Return (x, y) of the center of cell containing provided text 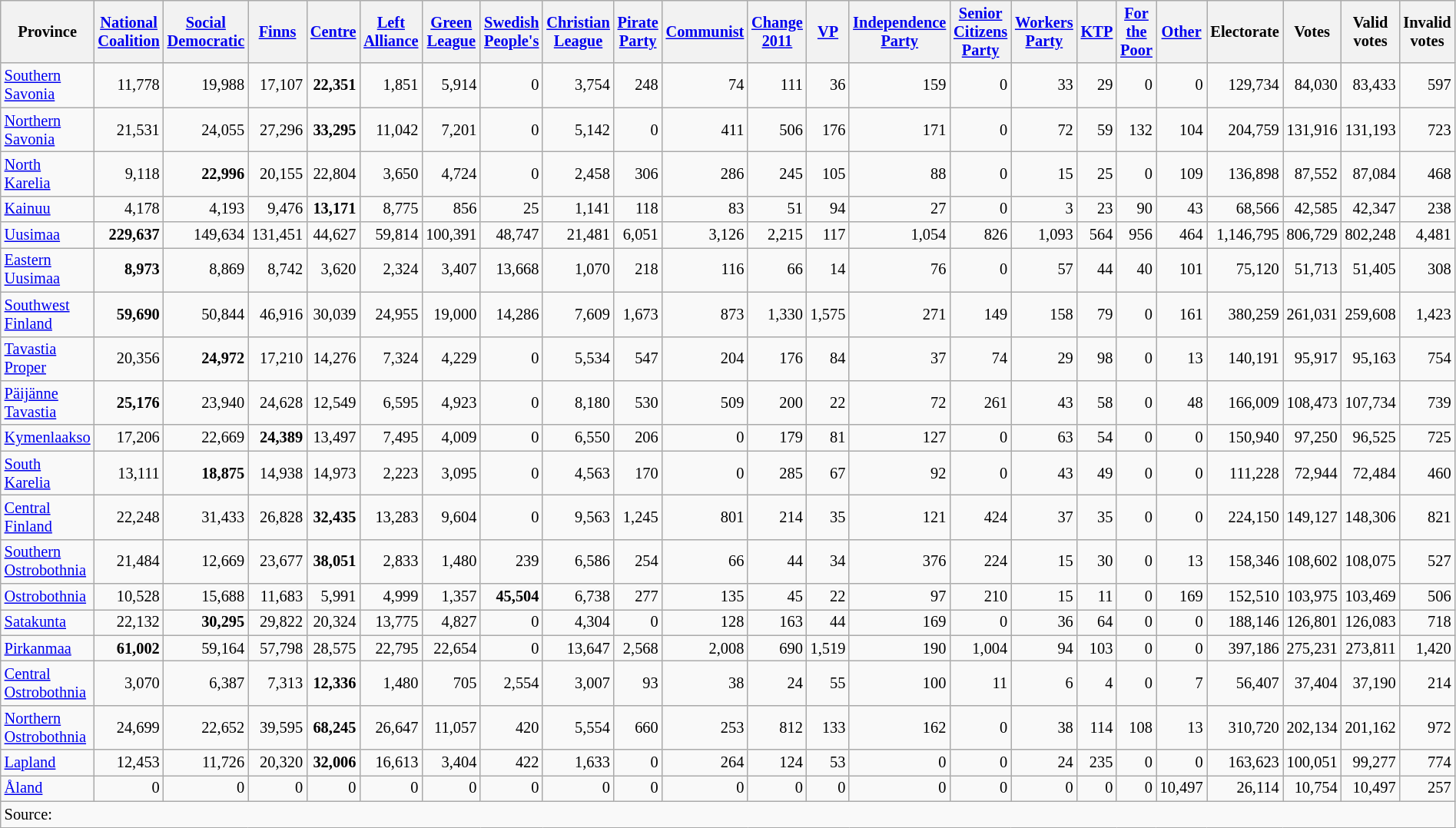
For the Poor (1136, 31)
20,324 (333, 622)
163 (778, 622)
464 (1182, 235)
4,178 (129, 209)
4,563 (578, 473)
22,804 (333, 174)
55 (828, 683)
101 (1182, 270)
118 (638, 209)
158,346 (1245, 561)
179 (778, 438)
4,009 (451, 438)
8,742 (277, 270)
468 (1428, 174)
25,176 (129, 402)
23,940 (206, 402)
23 (1097, 209)
68,566 (1245, 209)
235 (1097, 763)
3,407 (451, 270)
6 (1044, 683)
Kainuu (48, 209)
131,193 (1371, 130)
259,608 (1371, 314)
530 (638, 402)
4,304 (578, 622)
Kymenlaakso (48, 438)
7 (1182, 683)
218 (638, 270)
Central Ostrobothnia (48, 683)
190 (899, 648)
100,051 (1312, 763)
22,248 (129, 517)
171 (899, 130)
Social Democratic (206, 31)
126,801 (1312, 622)
204,759 (1245, 130)
33 (1044, 85)
821 (1428, 517)
National Coalition (129, 31)
3,404 (451, 763)
420 (512, 727)
7,313 (277, 683)
17,107 (277, 85)
22,351 (333, 85)
6,051 (638, 235)
826 (980, 235)
801 (705, 517)
271 (899, 314)
30,295 (206, 622)
30 (1097, 561)
306 (638, 174)
Eastern Uusimaa (48, 270)
53 (828, 763)
26,828 (277, 517)
Päijänne Tavastia (48, 402)
5,991 (333, 597)
38,051 (333, 561)
261,031 (1312, 314)
1,004 (980, 648)
3,126 (705, 235)
129,734 (1245, 85)
132 (1136, 130)
84 (828, 359)
376 (899, 561)
51,713 (1312, 270)
1,330 (778, 314)
Finns (277, 31)
37,404 (1312, 683)
11,778 (129, 85)
27,296 (277, 130)
13,668 (512, 270)
158 (1044, 314)
48 (1182, 402)
97,250 (1312, 438)
Invalid votes (1428, 31)
14 (828, 270)
4 (1097, 683)
1,146,795 (1245, 235)
3,620 (333, 270)
59 (1097, 130)
61,002 (129, 648)
660 (638, 727)
44,627 (333, 235)
210 (980, 597)
170 (638, 473)
Source: (728, 814)
64 (1097, 622)
48,747 (512, 235)
39,595 (277, 727)
597 (1428, 85)
24,628 (277, 402)
873 (705, 314)
127 (899, 438)
Southern Ostrobothnia (48, 561)
Province (48, 31)
57,798 (277, 648)
83,433 (1371, 85)
72,484 (1371, 473)
6,550 (578, 438)
Pirate Party (638, 31)
Independence Party (899, 31)
739 (1428, 402)
248 (638, 85)
690 (778, 648)
108,473 (1312, 402)
58 (1097, 402)
Green League (451, 31)
Southern Savonia (48, 85)
12,669 (206, 561)
103 (1097, 648)
81 (828, 438)
26,647 (390, 727)
253 (705, 727)
6,586 (578, 561)
564 (1097, 235)
11,683 (277, 597)
83 (705, 209)
13,775 (390, 622)
11,057 (451, 727)
133 (828, 727)
6,595 (390, 402)
4,923 (451, 402)
Åland (48, 788)
422 (512, 763)
67 (828, 473)
108,602 (1312, 561)
59,690 (129, 314)
245 (778, 174)
128 (705, 622)
51 (778, 209)
148,306 (1371, 517)
Uusimaa (48, 235)
Centre (333, 31)
204 (705, 359)
22,132 (129, 622)
163,623 (1245, 763)
108,075 (1371, 561)
97 (899, 597)
95,163 (1371, 359)
4,999 (390, 597)
14,938 (277, 473)
166,009 (1245, 402)
1,851 (390, 85)
135 (705, 597)
124 (778, 763)
Other (1182, 31)
6,738 (578, 597)
8,775 (390, 209)
Northern Ostrobothnia (48, 727)
Valid votes (1371, 31)
116 (705, 270)
North Karelia (48, 174)
Left Alliance (390, 31)
51,405 (1371, 270)
310,720 (1245, 727)
1,054 (899, 235)
7,324 (390, 359)
42,585 (1312, 209)
Votes (1312, 31)
8,869 (206, 270)
46,916 (277, 314)
103,469 (1371, 597)
Central Finland (48, 517)
45 (778, 597)
956 (1136, 235)
9,563 (578, 517)
9,604 (451, 517)
2,215 (778, 235)
131,451 (277, 235)
285 (778, 473)
10,754 (1312, 788)
238 (1428, 209)
1,357 (451, 597)
8,973 (129, 270)
547 (638, 359)
131,916 (1312, 130)
1,245 (638, 517)
21,484 (129, 561)
5,534 (578, 359)
206 (638, 438)
718 (1428, 622)
1,423 (1428, 314)
24,972 (206, 359)
24,699 (129, 727)
149,127 (1312, 517)
257 (1428, 788)
202,134 (1312, 727)
15,688 (206, 597)
22,654 (451, 648)
3,007 (578, 683)
95,917 (1312, 359)
380,259 (1245, 314)
33,295 (333, 130)
87,084 (1371, 174)
Lapland (48, 763)
109 (1182, 174)
1,420 (1428, 648)
76 (899, 270)
59,164 (206, 648)
5,142 (578, 130)
14,276 (333, 359)
105 (828, 174)
3,070 (129, 683)
4,481 (1428, 235)
121 (899, 517)
397,186 (1245, 648)
2,008 (705, 648)
93 (638, 683)
13,171 (333, 209)
12,549 (333, 402)
2,458 (578, 174)
40 (1136, 270)
75,120 (1245, 270)
150,940 (1245, 438)
277 (638, 597)
54 (1097, 438)
Change 2011 (778, 31)
79 (1097, 314)
21,481 (578, 235)
100 (899, 683)
4,229 (451, 359)
29,822 (277, 622)
88 (899, 174)
Electorate (1245, 31)
49 (1097, 473)
11,726 (206, 763)
140,191 (1245, 359)
28,575 (333, 648)
KTP (1097, 31)
224 (980, 561)
59,814 (390, 235)
1,673 (638, 314)
22,652 (206, 727)
152,510 (1245, 597)
509 (705, 402)
19,988 (206, 85)
42,347 (1371, 209)
1,070 (578, 270)
149,634 (206, 235)
12,336 (333, 683)
972 (1428, 727)
7,609 (578, 314)
Satakunta (48, 622)
50,844 (206, 314)
6,387 (206, 683)
188,146 (1245, 622)
Tavastia Proper (48, 359)
23,677 (277, 561)
20,320 (277, 763)
24,055 (206, 130)
99,277 (1371, 763)
20,356 (129, 359)
1,633 (578, 763)
1,141 (578, 209)
705 (451, 683)
56,407 (1245, 683)
Christian League (578, 31)
2,223 (390, 473)
13,497 (333, 438)
Pirkanmaa (48, 648)
63 (1044, 438)
103,975 (1312, 597)
13,111 (129, 473)
273,811 (1371, 648)
14,973 (333, 473)
239 (512, 561)
159 (899, 85)
117 (828, 235)
13,283 (390, 517)
90 (1136, 209)
14,286 (512, 314)
3,095 (451, 473)
275,231 (1312, 648)
30,039 (333, 314)
2,833 (390, 561)
111,228 (1245, 473)
20,155 (277, 174)
229,637 (129, 235)
3,650 (390, 174)
22,996 (206, 174)
201,162 (1371, 727)
3,754 (578, 85)
9,118 (129, 174)
264 (705, 763)
802,248 (1371, 235)
4,724 (451, 174)
32,435 (333, 517)
24,955 (390, 314)
725 (1428, 438)
224,150 (1245, 517)
2,554 (512, 683)
Workers Party (1044, 31)
806,729 (1312, 235)
111 (778, 85)
57 (1044, 270)
87,552 (1312, 174)
45,504 (512, 597)
South Karelia (48, 473)
108 (1136, 727)
3 (1044, 209)
9,476 (277, 209)
460 (1428, 473)
107,734 (1371, 402)
Ostrobothnia (48, 597)
261 (980, 402)
1,519 (828, 648)
126,083 (1371, 622)
1,575 (828, 314)
4,193 (206, 209)
Communist (705, 31)
774 (1428, 763)
96,525 (1371, 438)
24,389 (277, 438)
856 (451, 209)
13,647 (578, 648)
92 (899, 473)
68,245 (333, 727)
27 (899, 209)
11,042 (390, 130)
16,613 (390, 763)
22,795 (390, 648)
136,898 (1245, 174)
Northern Savonia (48, 130)
VP (828, 31)
Senior Citizens Party (980, 31)
1,093 (1044, 235)
8,180 (578, 402)
723 (1428, 130)
4,827 (451, 622)
104 (1182, 130)
17,210 (277, 359)
17,206 (129, 438)
72,944 (1312, 473)
37,190 (1371, 683)
18,875 (206, 473)
161 (1182, 314)
34 (828, 561)
7,495 (390, 438)
32,006 (333, 763)
21,531 (129, 130)
308 (1428, 270)
149 (980, 314)
254 (638, 561)
100,391 (451, 235)
162 (899, 727)
812 (778, 727)
527 (1428, 561)
98 (1097, 359)
411 (705, 130)
7,201 (451, 130)
5,554 (578, 727)
200 (778, 402)
Southwest Finland (48, 314)
Swedish People's (512, 31)
2,568 (638, 648)
19,000 (451, 314)
10,528 (129, 597)
286 (705, 174)
12,453 (129, 763)
2,324 (390, 270)
114 (1097, 727)
424 (980, 517)
84,030 (1312, 85)
5,914 (451, 85)
22,669 (206, 438)
26,114 (1245, 788)
31,433 (206, 517)
754 (1428, 359)
